Return [X, Y] of the center of cell containing provided text 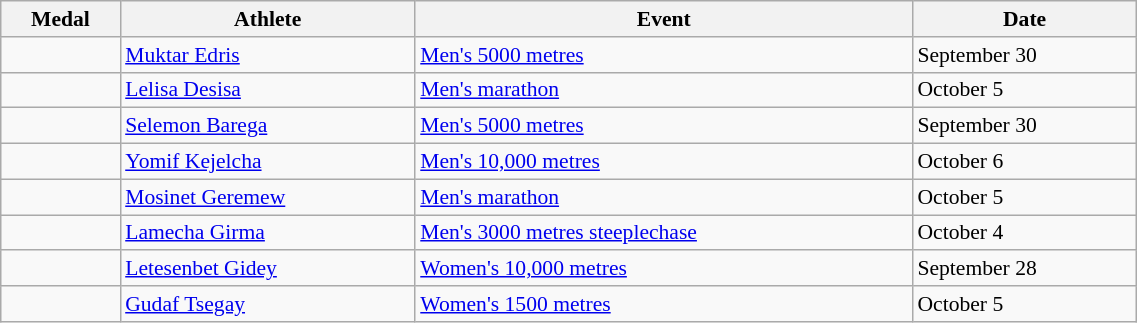
Mosinet Geremew [268, 197]
Women's 1500 metres [664, 304]
Yomif Kejelcha [268, 162]
Men's 3000 metres steeplechase [664, 233]
Lelisa Desisa [268, 90]
Date [1024, 19]
Event [664, 19]
Muktar Edris [268, 55]
Letesenbet Gidey [268, 269]
Athlete [268, 19]
October 6 [1024, 162]
October 4 [1024, 233]
Lamecha Girma [268, 233]
Gudaf Tsegay [268, 304]
Women's 10,000 metres [664, 269]
Medal [60, 19]
Selemon Barega [268, 126]
Men's 10,000 metres [664, 162]
September 28 [1024, 269]
